Find where the given text appears and provide that cell's center as [X, Y] coordinate. 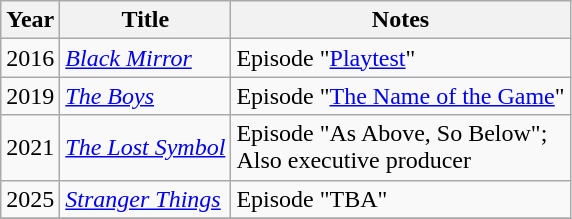
Black Mirror [146, 58]
Notes [400, 20]
The Boys [146, 96]
2019 [30, 96]
Episode "Playtest" [400, 58]
Episode "TBA" [400, 199]
Title [146, 20]
Stranger Things [146, 199]
Episode "As Above, So Below";Also executive producer [400, 148]
2016 [30, 58]
Episode "The Name of the Game" [400, 96]
Year [30, 20]
2025 [30, 199]
2021 [30, 148]
The Lost Symbol [146, 148]
